Search for the cell housing the specified text and yield its [X, Y] center coordinate. 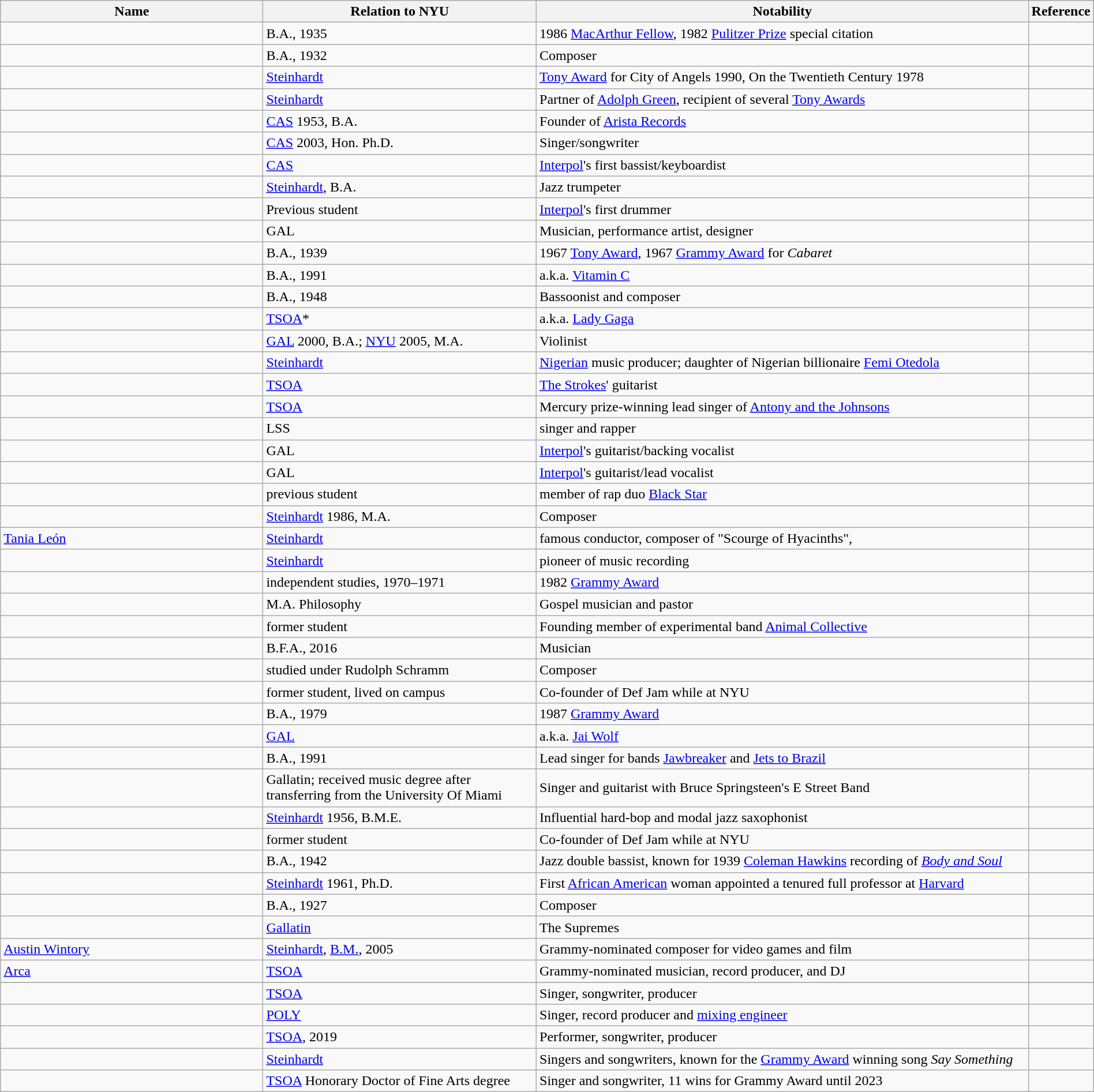
B.A., 1979 [400, 714]
Partner of Adolph Green, recipient of several Tony Awards [782, 99]
Violinist [782, 341]
CAS 1953, B.A. [400, 121]
Jazz double bassist, known for 1939 Coleman Hawkins recording of Body and Soul [782, 861]
First African American woman appointed a tenured full professor at Harvard [782, 883]
Musician [782, 648]
M.A. Philosophy [400, 604]
Grammy-nominated musician, record producer, and DJ [782, 971]
LSS [400, 429]
Singer, record producer and mixing engineer [782, 1015]
Musician, performance artist, designer [782, 231]
TSOA* [400, 319]
The Supremes [782, 927]
Arca [132, 971]
Steinhardt 1961, Ph.D. [400, 883]
Steinhardt 1986, M.A. [400, 516]
Reference [1061, 12]
Notability [782, 12]
a.k.a. Vitamin C [782, 275]
Interpol's first bassist/keyboardist [782, 165]
POLY [400, 1015]
Interpol's guitarist/lead vocalist [782, 472]
CAS [400, 165]
GAL 2000, B.A.; NYU 2005, M.A. [400, 341]
B.A., 1948 [400, 297]
B.A., 1932 [400, 55]
1987 Grammy Award [782, 714]
TSOA Honorary Doctor of Fine Arts degree [400, 1081]
Interpol's guitarist/backing vocalist [782, 451]
Singers and songwriters, known for the Grammy Award winning song Say Something [782, 1059]
Founding member of experimental band Animal Collective [782, 626]
Singer/songwriter [782, 143]
a.k.a. Lady Gaga [782, 319]
member of rap duo Black Star [782, 494]
Singer, songwriter, producer [782, 993]
1982 Grammy Award [782, 582]
1986 MacArthur Fellow, 1982 Pulitzer Prize special citation [782, 33]
former student, lived on campus [400, 692]
Tania León [132, 538]
Jazz trumpeter [782, 187]
Steinhardt 1956, B.M.E. [400, 817]
Singer and songwriter, 11 wins for Grammy Award until 2023 [782, 1081]
Mercury prize-winning lead singer of Antony and the Johnsons [782, 407]
Austin Wintory [132, 949]
Singer and guitarist with Bruce Springsteen's E Street Band [782, 788]
Lead singer for bands Jawbreaker and Jets to Brazil [782, 758]
B.A., 1942 [400, 861]
B.A., 1927 [400, 905]
Steinhardt, B.A. [400, 187]
Steinhardt, B.M., 2005 [400, 949]
B.A., 1935 [400, 33]
CAS 2003, Hon. Ph.D. [400, 143]
famous conductor, composer of "Scourge of Hyacinths", [782, 538]
B.F.A., 2016 [400, 648]
independent studies, 1970–1971 [400, 582]
Relation to NYU [400, 12]
Performer, songwriter, producer [782, 1037]
Gallatin; received music degree after transferring from the University Of Miami [400, 788]
studied under Rudolph Schramm [400, 670]
singer and rapper [782, 429]
Influential hard-bop and modal jazz saxophonist [782, 817]
pioneer of music recording [782, 560]
previous student [400, 494]
Tony Award for City of Angels 1990, On the Twentieth Century 1978 [782, 77]
The Strokes' guitarist [782, 385]
1967 Tony Award, 1967 Grammy Award for Cabaret [782, 253]
Interpol's first drummer [782, 209]
Nigerian music producer; daughter of Nigerian billionaire Femi Otedola [782, 363]
TSOA, 2019 [400, 1037]
Name [132, 12]
Grammy-nominated composer for video games and film [782, 949]
Gospel musician and pastor [782, 604]
Previous student [400, 209]
Bassoonist and composer [782, 297]
Gallatin [400, 927]
Founder of Arista Records [782, 121]
B.A., 1939 [400, 253]
a.k.a. Jai Wolf [782, 736]
